Extract the (X, Y) coordinate from the center of the cell holding the provided text.  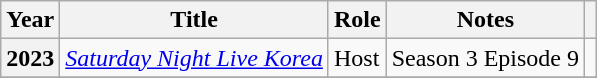
2023 (30, 58)
Saturday Night Live Korea (194, 58)
Year (30, 20)
Notes (485, 20)
Host (357, 58)
Title (194, 20)
Role (357, 20)
Season 3 Episode 9 (485, 58)
